Return the (x, y) coordinate for the center point of the cell that contains the specified text.  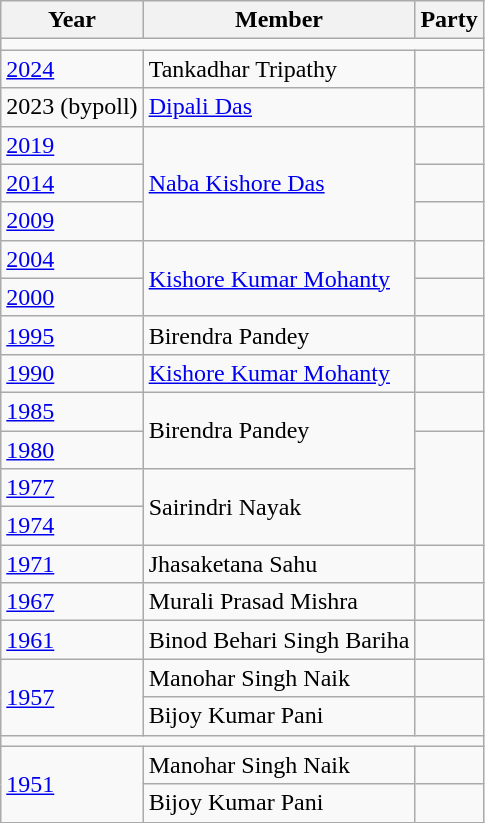
Jhasaketana Sahu (279, 564)
1967 (72, 602)
2009 (72, 221)
Sairindri Nayak (279, 507)
Year (72, 20)
2019 (72, 145)
2004 (72, 259)
Binod Behari Singh Bariha (279, 640)
1951 (72, 784)
1990 (72, 373)
Tankadhar Tripathy (279, 69)
2000 (72, 297)
Party (449, 20)
Murali Prasad Mishra (279, 602)
1980 (72, 449)
1974 (72, 526)
Member (279, 20)
Dipali Das (279, 107)
2014 (72, 183)
Naba Kishore Das (279, 183)
1977 (72, 488)
1957 (72, 697)
1961 (72, 640)
2024 (72, 69)
1971 (72, 564)
2023 (bypoll) (72, 107)
1985 (72, 411)
1995 (72, 335)
